For the text-containing cell, return its midpoint in (X, Y) coordinate format. 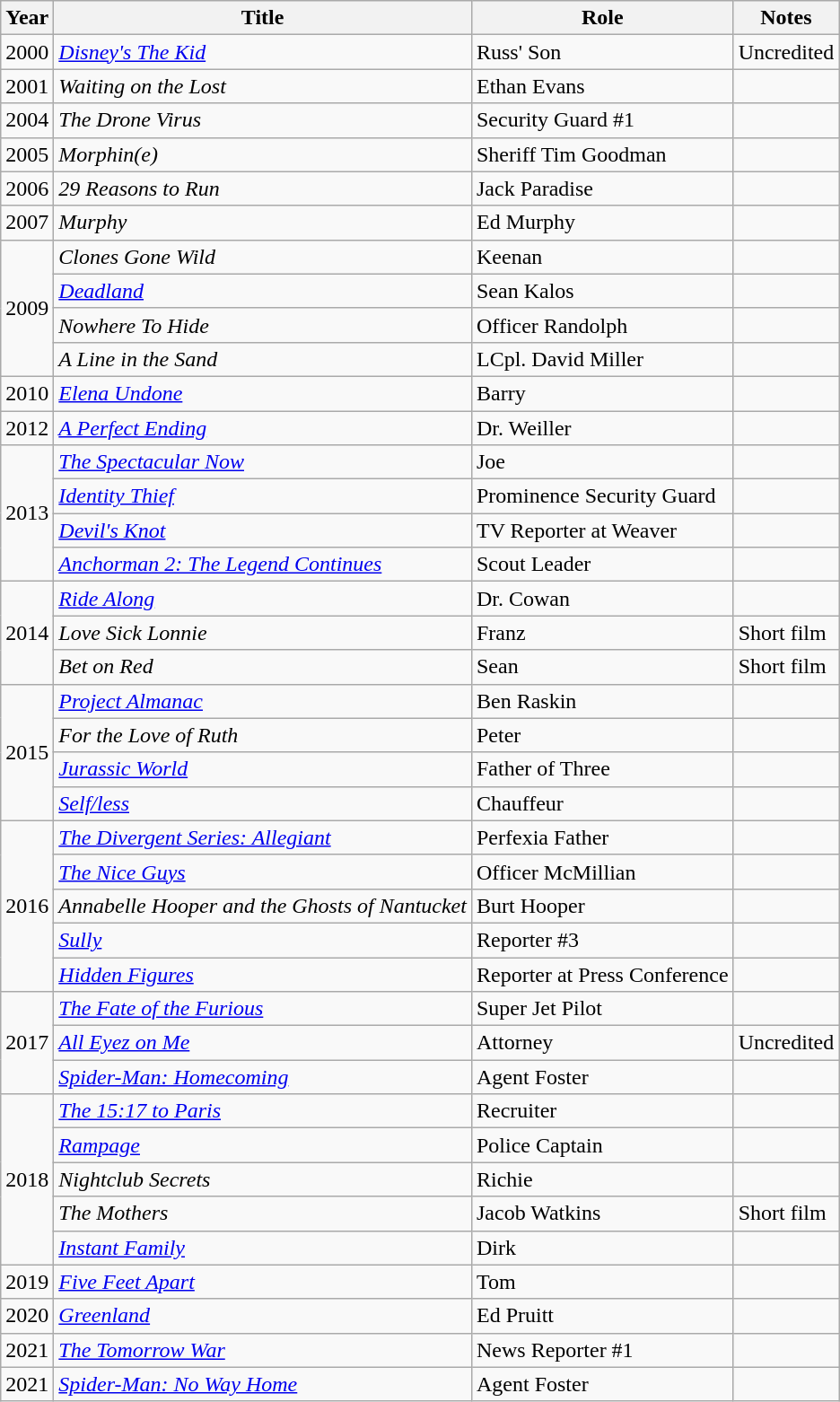
2010 (27, 393)
Tom (602, 1282)
Five Feet Apart (263, 1282)
2012 (27, 428)
Disney's The Kid (263, 52)
29 Reasons to Run (263, 188)
Jack Paradise (602, 188)
Security Guard #1 (602, 120)
Project Almanac (263, 701)
The Spectacular Now (263, 462)
2007 (27, 223)
Sheriff Tim Goodman (602, 154)
A Perfect Ending (263, 428)
Reporter at Press Conference (602, 974)
Chauffeur (602, 803)
2019 (27, 1282)
Notes (786, 18)
Keenan (602, 257)
Sean (602, 667)
A Line in the Sand (263, 359)
The Divergent Series: Allegiant (263, 837)
Instant Family (263, 1248)
Devil's Knot (263, 530)
The Fate of the Furious (263, 1009)
2020 (27, 1316)
Peter (602, 735)
LCpl. David Miller (602, 359)
Rampage (263, 1145)
Nightclub Secrets (263, 1179)
2018 (27, 1179)
Officer Randolph (602, 325)
2004 (27, 120)
Hidden Figures (263, 974)
All Eyez on Me (263, 1043)
Sean Kalos (602, 291)
Spider-Man: No Way Home (263, 1384)
Bet on Red (263, 667)
2013 (27, 513)
Clones Gone Wild (263, 257)
Super Jet Pilot (602, 1009)
Dr. Weiller (602, 428)
2016 (27, 906)
2015 (27, 752)
TV Reporter at Weaver (602, 530)
Dr. Cowan (602, 599)
Officer McMillian (602, 872)
The Drone Virus (263, 120)
Year (27, 18)
Barry (602, 393)
The Mothers (263, 1214)
Police Captain (602, 1145)
Self/less (263, 803)
Dirk (602, 1248)
2014 (27, 633)
Anchorman 2: The Legend Continues (263, 565)
Ed Murphy (602, 223)
Russ' Son (602, 52)
The 15:17 to Paris (263, 1111)
Murphy (263, 223)
Role (602, 18)
2001 (27, 86)
Waiting on the Lost (263, 86)
Reporter #3 (602, 940)
Jacob Watkins (602, 1214)
Recruiter (602, 1111)
Ed Pruitt (602, 1316)
Franz (602, 633)
Nowhere To Hide (263, 325)
For the Love of Ruth (263, 735)
Elena Undone (263, 393)
Title (263, 18)
Ben Raskin (602, 701)
Burt Hooper (602, 906)
Jurassic World (263, 769)
Joe (602, 462)
Greenland (263, 1316)
Identity Thief (263, 496)
Morphin(e) (263, 154)
Love Sick Lonnie (263, 633)
The Nice Guys (263, 872)
2000 (27, 52)
News Reporter #1 (602, 1350)
Attorney (602, 1043)
Prominence Security Guard (602, 496)
Perfexia Father (602, 837)
Annabelle Hooper and the Ghosts of Nantucket (263, 906)
Richie (602, 1179)
2006 (27, 188)
2005 (27, 154)
Spider-Man: Homecoming (263, 1077)
2009 (27, 308)
Father of Three (602, 769)
Ethan Evans (602, 86)
Sully (263, 940)
Scout Leader (602, 565)
The Tomorrow War (263, 1350)
Ride Along (263, 599)
2017 (27, 1043)
Deadland (263, 291)
